Scan for the cell matching the given text and deliver its (x, y) coordinate at center. 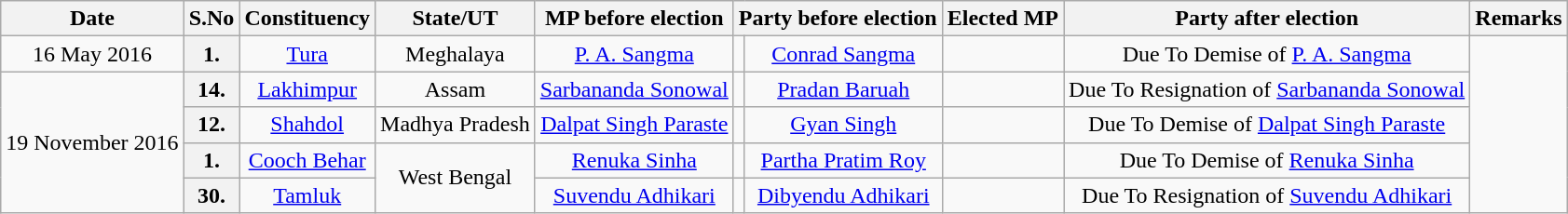
Tura (307, 54)
Due To Demise of P. A. Sangma (1267, 54)
Pradan Baruah (843, 89)
S.No (211, 19)
Due To Demise of Dalpat Singh Paraste (1267, 125)
Conrad Sangma (843, 54)
30. (211, 195)
Shahdol (307, 125)
Tamluk (307, 195)
Due To Resignation of Suvendu Adhikari (1267, 195)
Cooch Behar (307, 160)
MP before election (634, 19)
Assam (456, 89)
Date (92, 19)
Dalpat Singh Paraste (634, 125)
Dibyendu Adhikari (843, 195)
Constituency (307, 19)
16 May 2016 (92, 54)
Madhya Pradesh (456, 125)
Lakhimpur (307, 89)
Due To Demise of Renuka Sinha (1267, 160)
Partha Pratim Roy (843, 160)
Gyan Singh (843, 125)
Due To Resignation of Sarbananda Sonowal (1267, 89)
Party after election (1267, 19)
P. A. Sangma (634, 54)
Meghalaya (456, 54)
Sarbananda Sonowal (634, 89)
State/UT (456, 19)
Elected MP (1002, 19)
14. (211, 89)
Suvendu Adhikari (634, 195)
12. (211, 125)
19 November 2016 (92, 142)
Party before election (838, 19)
Renuka Sinha (634, 160)
Remarks (1519, 19)
West Bengal (456, 178)
